Return [x, y] of the center of cell containing provided text 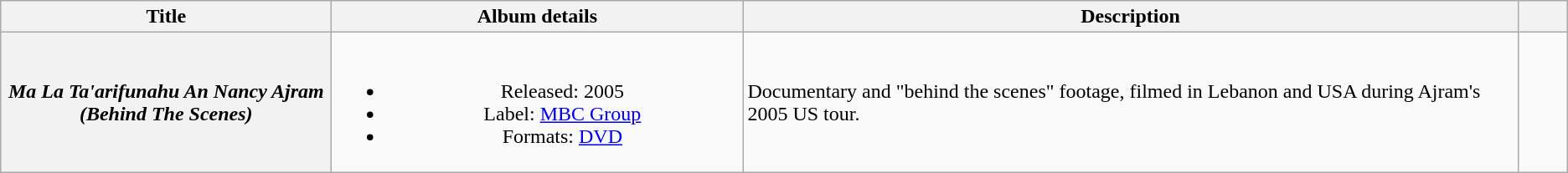
Title [166, 17]
Released: 2005Label: MBC GroupFormats: DVD [538, 102]
Documentary and "behind the scenes" footage, filmed in Lebanon and USA during Ajram's 2005 US tour. [1131, 102]
Ma La Ta'arifunahu An Nancy Ajram (Behind The Scenes) [166, 102]
Album details [538, 17]
Description [1131, 17]
